Scan for the cell matching the given text and deliver its (X, Y) coordinate at center. 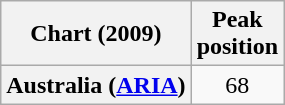
Chart (2009) (96, 34)
Peakposition (237, 34)
Australia (ARIA) (96, 85)
68 (237, 85)
